Detect which cell encompasses the target text, then output its [X, Y] center coordinate. 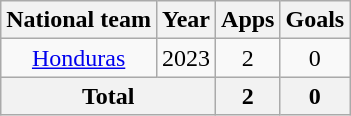
Year [186, 20]
2023 [186, 58]
National team [79, 20]
Total [108, 96]
Apps [248, 20]
Honduras [79, 58]
Goals [315, 20]
